Return the (X, Y) coordinate for the center point of the cell that contains the specified text.  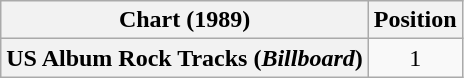
Position (415, 20)
Chart (1989) (185, 20)
US Album Rock Tracks (Billboard) (185, 58)
1 (415, 58)
